For the text-containing cell, return its midpoint in (x, y) coordinate format. 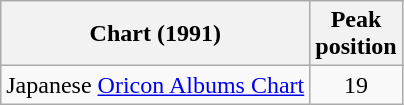
Japanese Oricon Albums Chart (156, 85)
19 (356, 85)
Peakposition (356, 34)
Chart (1991) (156, 34)
